Capture the cell that displays the provided text and extract its (x, y) central coordinate. 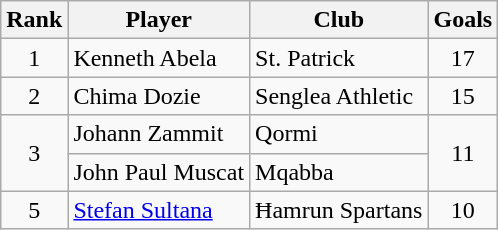
1 (34, 58)
15 (463, 96)
Senglea Athletic (339, 96)
Player (159, 20)
3 (34, 153)
Chima Dozie (159, 96)
St. Patrick (339, 58)
Ħamrun Spartans (339, 210)
Johann Zammit (159, 134)
17 (463, 58)
11 (463, 153)
Club (339, 20)
10 (463, 210)
5 (34, 210)
2 (34, 96)
John Paul Muscat (159, 172)
Qormi (339, 134)
Goals (463, 20)
Kenneth Abela (159, 58)
Stefan Sultana (159, 210)
Rank (34, 20)
Mqabba (339, 172)
